Search for the cell housing the specified text and yield its [X, Y] center coordinate. 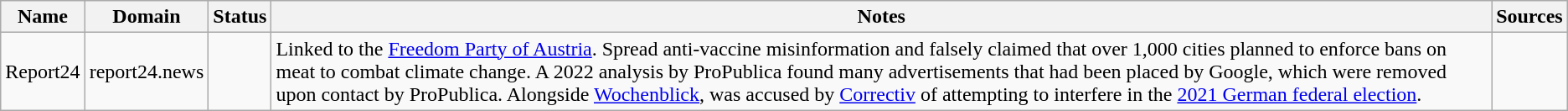
Report24 [43, 71]
Domain [147, 17]
Notes [881, 17]
Name [43, 17]
Status [240, 17]
report24.news [147, 71]
Sources [1529, 17]
